Return the (x, y) coordinate for the center point of the cell that contains the specified text.  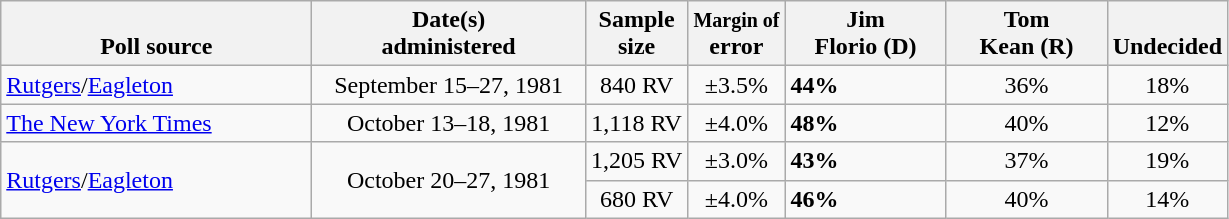
46% (866, 199)
The New York Times (156, 123)
36% (1026, 85)
Date(s)administered (449, 34)
14% (1167, 199)
18% (1167, 85)
JimFlorio (D) (866, 34)
October 20–27, 1981 (449, 180)
840 RV (636, 85)
±3.5% (736, 85)
Poll source (156, 34)
680 RV (636, 199)
48% (866, 123)
43% (866, 161)
37% (1026, 161)
19% (1167, 161)
September 15–27, 1981 (449, 85)
October 13–18, 1981 (449, 123)
±3.0% (736, 161)
1,118 RV (636, 123)
1,205 RV (636, 161)
Margin oferror (736, 34)
Undecided (1167, 34)
Samplesize (636, 34)
12% (1167, 123)
TomKean (R) (1026, 34)
44% (866, 85)
